Search for the cell housing the specified text and yield its [x, y] center coordinate. 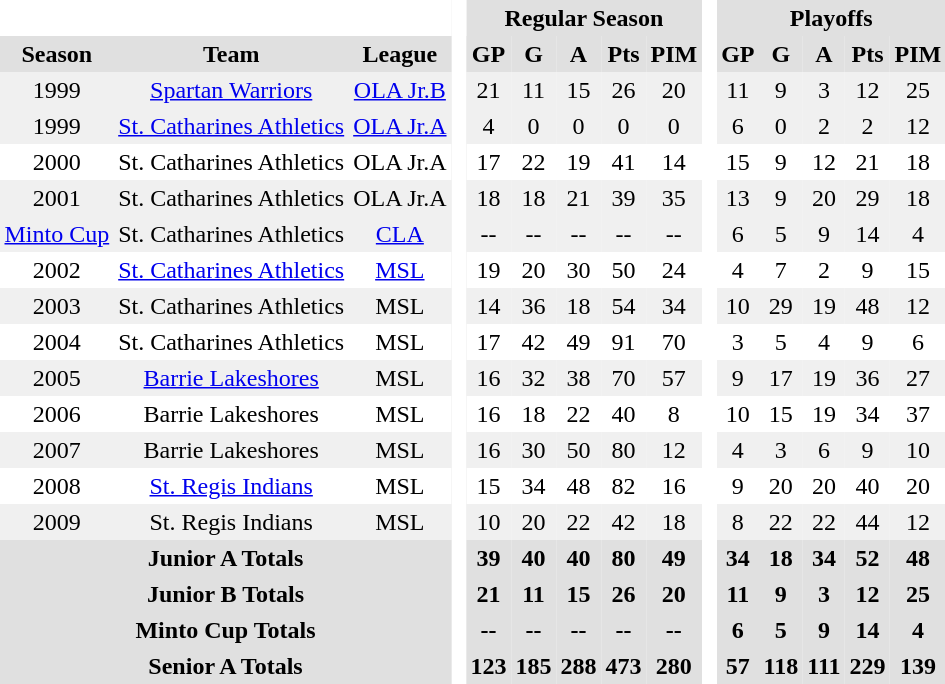
OLA Jr.B [400, 90]
Regular Season [584, 18]
PIM [674, 54]
185 [534, 666]
7 [781, 270]
229 [868, 666]
82 [624, 486]
38 [578, 378]
2005 [57, 378]
24 [674, 270]
32 [534, 378]
CLA [400, 234]
54 [624, 306]
Senior A Totals [226, 666]
Junior B Totals [226, 594]
2002 [57, 270]
2003 [57, 306]
Minto Cup Totals [226, 630]
111 [824, 666]
288 [578, 666]
2001 [57, 198]
473 [624, 666]
Minto Cup [57, 234]
2004 [57, 342]
2009 [57, 522]
2006 [57, 414]
280 [674, 666]
52 [868, 558]
Team [232, 54]
44 [868, 522]
13 [738, 198]
Season [57, 54]
35 [674, 198]
2007 [57, 450]
91 [624, 342]
41 [624, 162]
118 [781, 666]
Spartan Warriors [232, 90]
League [400, 54]
Junior A Totals [226, 558]
2000 [57, 162]
123 [488, 666]
2008 [57, 486]
